Detect which cell encompasses the target text, then output its [X, Y] center coordinate. 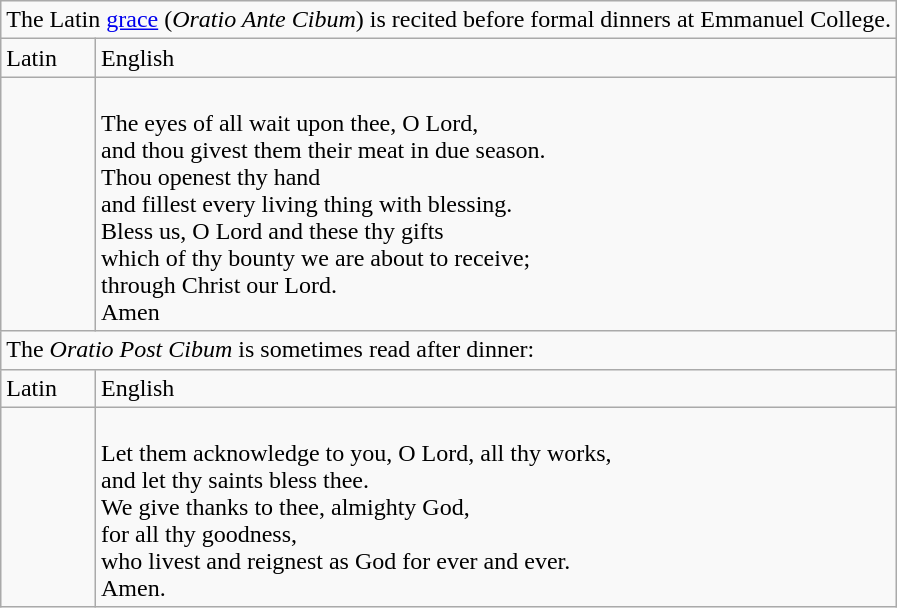
The Oratio Post Cibum is sometimes read after dinner: [449, 350]
The Latin grace (Oratio Ante Cibum) is recited before formal dinners at Emmanuel College. [449, 20]
